Locate the cell with the specified text and output its [x, y] center coordinate. 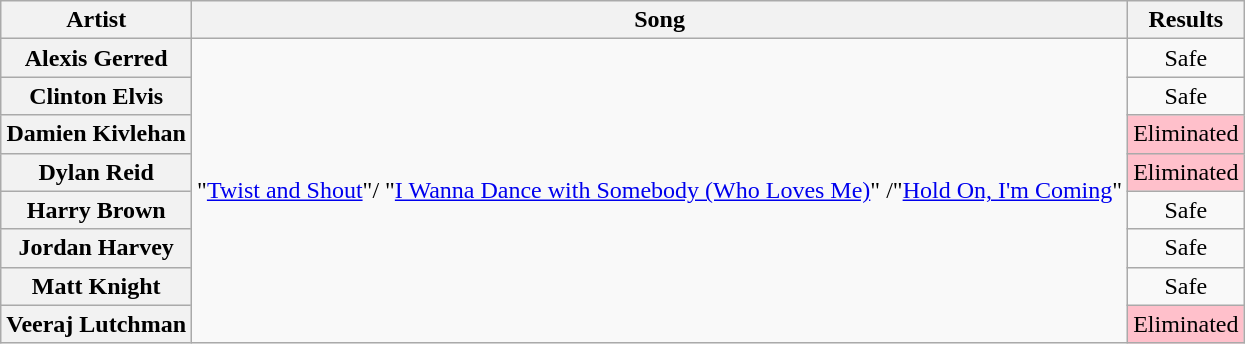
Song [660, 20]
Alexis Gerred [96, 58]
Damien Kivlehan [96, 134]
"Twist and Shout"/ "I Wanna Dance with Somebody (Who Loves Me)" /"Hold On, I'm Coming" [660, 191]
Harry Brown [96, 210]
Jordan Harvey [96, 248]
Matt Knight [96, 286]
Clinton Elvis [96, 96]
Results [1186, 20]
Artist [96, 20]
Veeraj Lutchman [96, 324]
Dylan Reid [96, 172]
